Detect which cell encompasses the target text, then output its (X, Y) center coordinate. 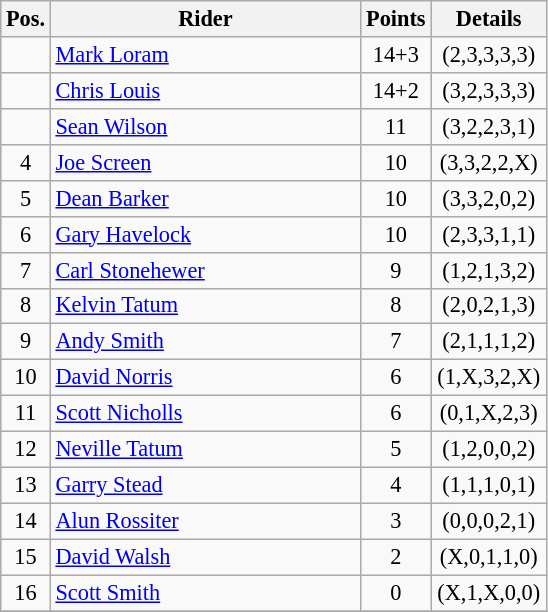
13 (26, 485)
(1,1,1,0,1) (488, 485)
Andy Smith (205, 342)
Alun Rossiter (205, 521)
(1,X,3,2,X) (488, 378)
(2,3,3,1,1) (488, 234)
Neville Tatum (205, 450)
Scott Smith (205, 593)
(X,1,X,0,0) (488, 593)
(2,3,3,3,3) (488, 55)
(2,1,1,1,2) (488, 342)
(0,0,0,2,1) (488, 521)
Carl Stonehewer (205, 270)
2 (396, 557)
Scott Nicholls (205, 414)
Details (488, 19)
12 (26, 450)
(1,2,1,3,2) (488, 270)
Rider (205, 19)
(1,2,0,0,2) (488, 450)
0 (396, 593)
(2,0,2,1,3) (488, 306)
3 (396, 521)
David Norris (205, 378)
(3,3,2,2,X) (488, 162)
Joe Screen (205, 162)
(3,2,3,3,3) (488, 90)
David Walsh (205, 557)
(3,2,2,3,1) (488, 126)
Dean Barker (205, 198)
Mark Loram (205, 55)
(X,0,1,1,0) (488, 557)
Gary Havelock (205, 234)
Garry Stead (205, 485)
Points (396, 19)
Kelvin Tatum (205, 306)
Chris Louis (205, 90)
Pos. (26, 19)
(0,1,X,2,3) (488, 414)
14+2 (396, 90)
Sean Wilson (205, 126)
14 (26, 521)
14+3 (396, 55)
(3,3,2,0,2) (488, 198)
15 (26, 557)
16 (26, 593)
